Identify which cell holds the provided text, then report its [X, Y] central coordinate. 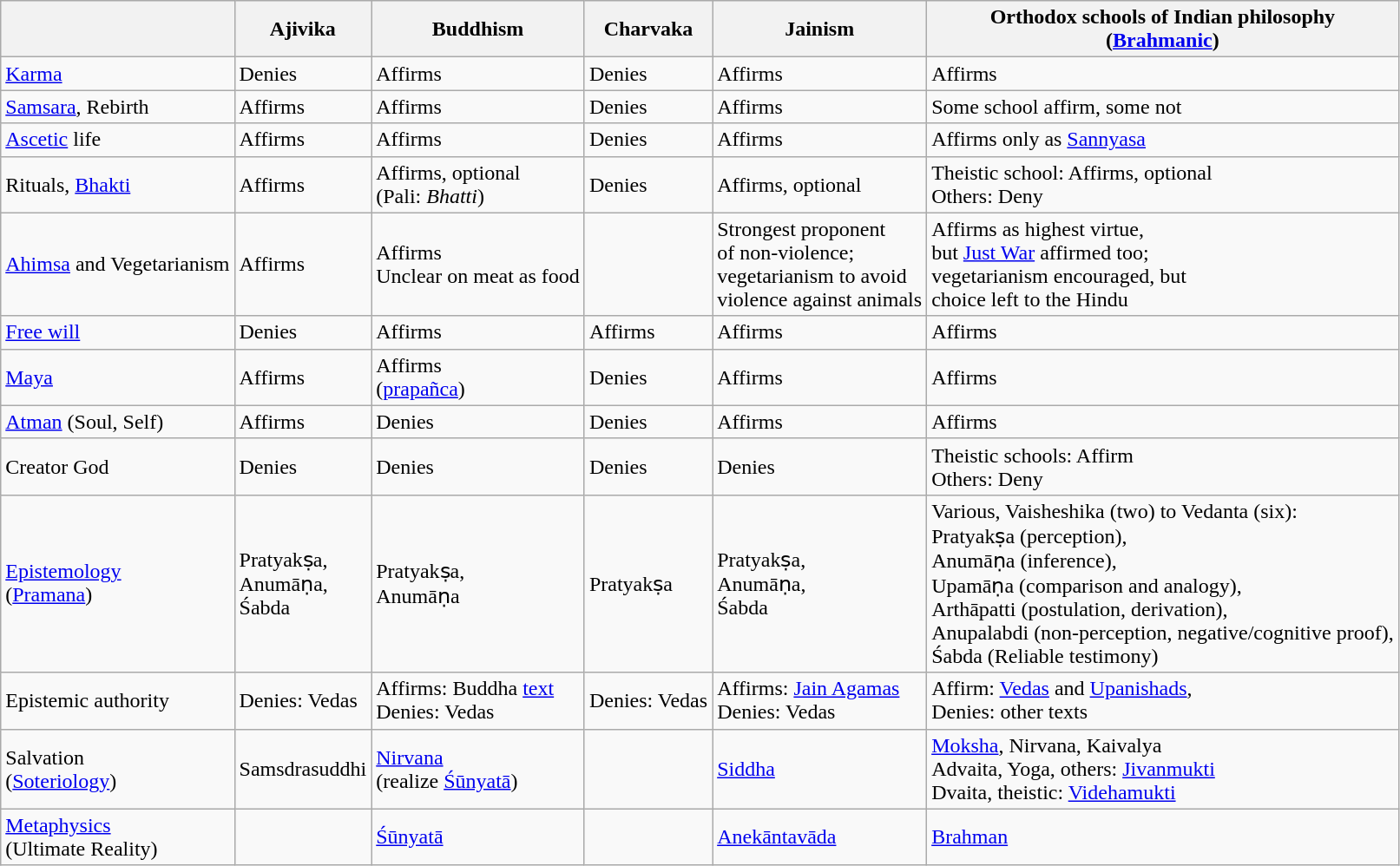
Pratyakṣa [647, 583]
Affirms as highest virtue,but Just War affirmed too;vegetarianism encouraged, butchoice left to the Hindu [1163, 264]
Maya [118, 377]
Ahimsa and Vegetarianism [118, 264]
Charvaka [647, 30]
Nirvana(realize Śūnyatā) [478, 769]
Śūnyatā [478, 836]
Salvation(Soteriology) [118, 769]
Samsdrasuddhi [303, 769]
Epistemic authority [118, 701]
Siddha [819, 769]
Rituals, Bhakti [118, 184]
Brahman [1163, 836]
Buddhism [478, 30]
Ajivika [303, 30]
Affirms: Jain AgamasDenies: Vedas [819, 701]
Some school affirm, some not [1163, 107]
Anekāntavāda [819, 836]
Theistic schools: AffirmOthers: Deny [1163, 467]
Epistemology(Pramana) [118, 583]
Pratyakṣa,Anumāṇa [478, 583]
Affirms(prapañca) [478, 377]
Affirm: Vedas and Upanishads,Denies: other texts [1163, 701]
Karma [118, 74]
Free will [118, 332]
Jainism [819, 30]
Affirms, optional [819, 184]
Metaphysics(Ultimate Reality) [118, 836]
Ascetic life [118, 140]
Samsara, Rebirth [118, 107]
Pratyakṣa,Anumāṇa,Śabda [819, 583]
Pratyakṣa, Anumāṇa, Śabda [303, 583]
Creator God [118, 467]
AffirmsUnclear on meat as food [478, 264]
Affirms, optional(Pali: Bhatti) [478, 184]
Affirms only as Sannyasa [1163, 140]
Theistic school: Affirms, optionalOthers: Deny [1163, 184]
Orthodox schools of Indian philosophy(Brahmanic) [1163, 30]
Atman (Soul, Self) [118, 422]
Moksha, Nirvana, KaivalyaAdvaita, Yoga, others: JivanmuktiDvaita, theistic: Videhamukti [1163, 769]
Strongest proponentof non-violence;vegetarianism to avoidviolence against animals [819, 264]
Affirms: Buddha textDenies: Vedas [478, 701]
